Return (X, Y) of the center of cell containing provided text 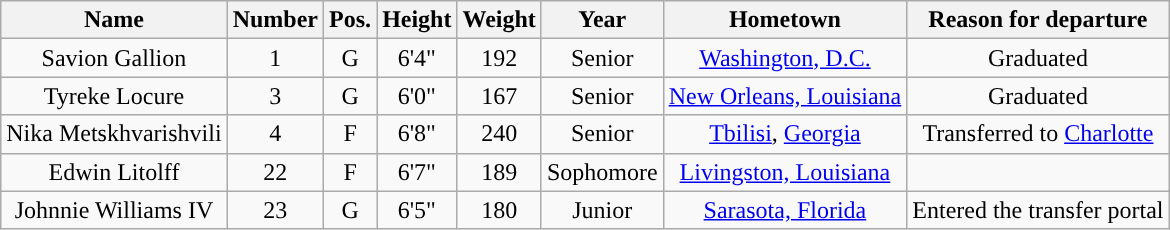
Weight (499, 20)
6'4" (417, 58)
Tbilisi, Georgia (785, 134)
Reason for departure (1038, 20)
Pos. (350, 20)
Edwin Litolff (114, 172)
Junior (602, 210)
180 (499, 210)
New Orleans, Louisiana (785, 96)
3 (275, 96)
1 (275, 58)
6'8" (417, 134)
Height (417, 20)
Sarasota, Florida (785, 210)
Savion Gallion (114, 58)
4 (275, 134)
189 (499, 172)
Tyreke Locure (114, 96)
22 (275, 172)
Sophomore (602, 172)
Livingston, Louisiana (785, 172)
Johnnie Williams IV (114, 210)
240 (499, 134)
Entered the transfer portal (1038, 210)
192 (499, 58)
23 (275, 210)
Transferred to Charlotte (1038, 134)
Year (602, 20)
6'0" (417, 96)
6'5" (417, 210)
Number (275, 20)
Hometown (785, 20)
Washington, D.C. (785, 58)
6'7" (417, 172)
Nika Metskhvarishvili (114, 134)
167 (499, 96)
Name (114, 20)
